Capture the cell that displays the provided text and extract its [x, y] central coordinate. 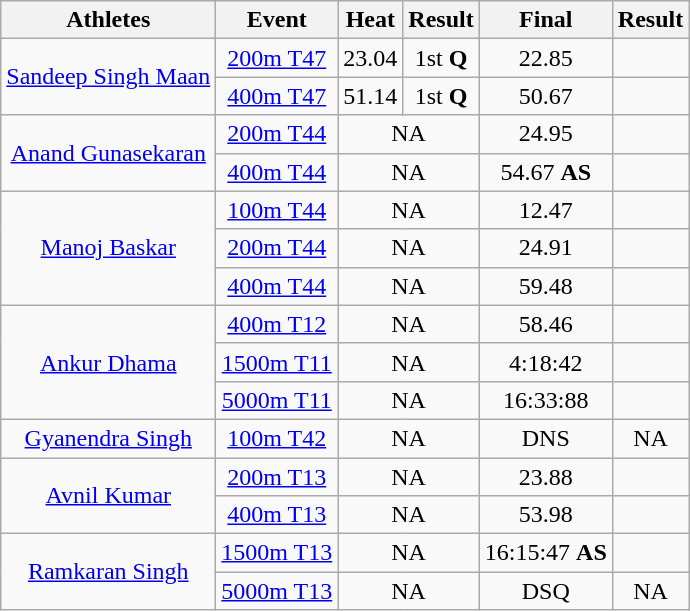
Avnil Kumar [108, 496]
5000m T11 [277, 400]
Ankur Dhama [108, 362]
51.14 [370, 96]
Heat [370, 20]
58.46 [546, 324]
100m T44 [277, 210]
59.48 [546, 286]
54.67 AS [546, 172]
24.91 [546, 248]
100m T42 [277, 438]
400m T47 [277, 96]
23.04 [370, 58]
16:33:88 [546, 400]
400m T12 [277, 324]
Ramkaran Singh [108, 572]
DNS [546, 438]
Athletes [108, 20]
12.47 [546, 210]
Final [546, 20]
Gyanendra Singh [108, 438]
1500m T11 [277, 362]
400m T13 [277, 515]
24.95 [546, 134]
16:15:47 AS [546, 553]
5000m T13 [277, 591]
DSQ [546, 591]
22.85 [546, 58]
1500m T13 [277, 553]
53.98 [546, 515]
Anand Gunasekaran [108, 153]
23.88 [546, 477]
4:18:42 [546, 362]
Event [277, 20]
Manoj Baskar [108, 248]
Sandeep Singh Maan [108, 77]
200m T47 [277, 58]
50.67 [546, 96]
200m T13 [277, 477]
